For the text-containing cell, return its midpoint in (X, Y) coordinate format. 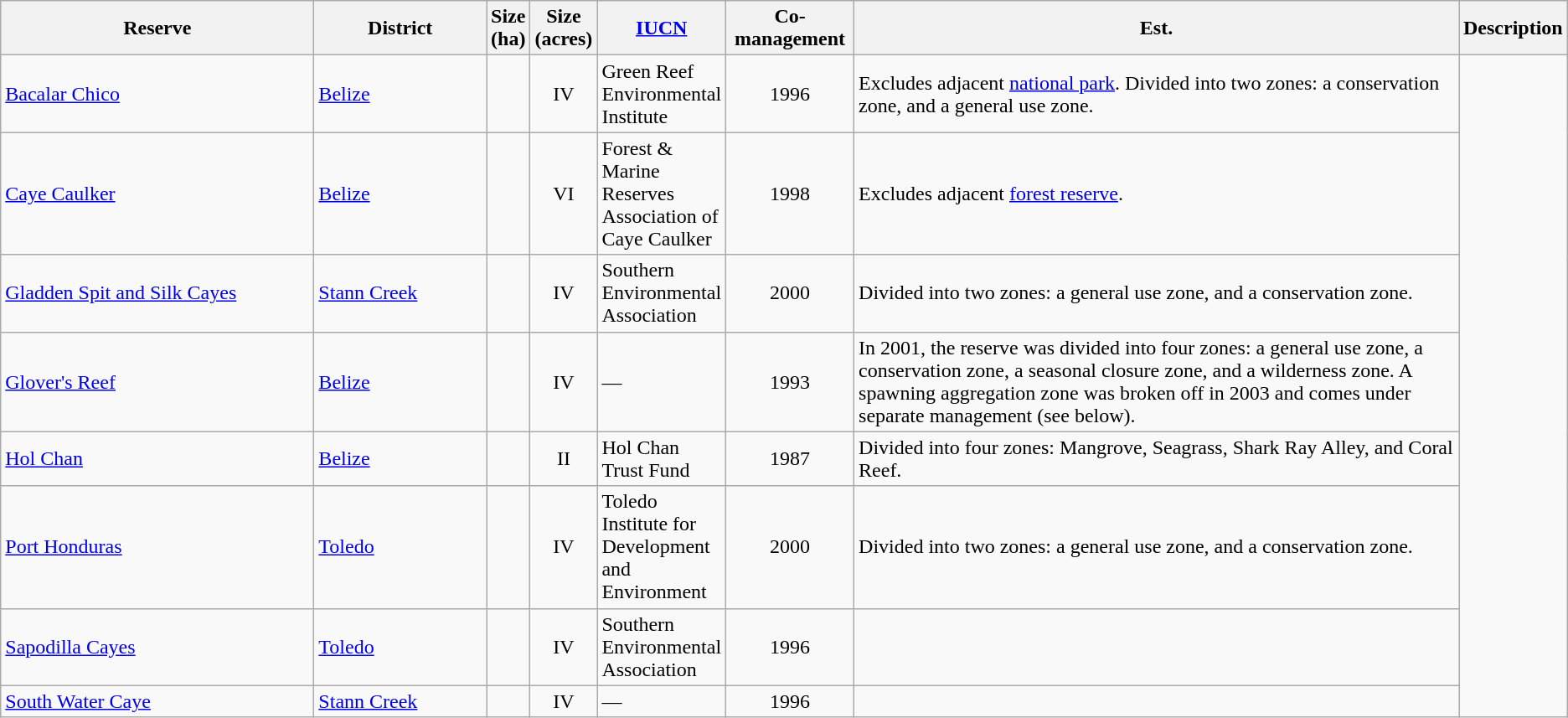
Toledo Institute for Development and Environment (662, 547)
Description (1514, 28)
Glover's Reef (157, 382)
Bacalar Chico (157, 94)
Gladden Spit and Silk Cayes (157, 293)
Excludes adjacent national park. Divided into two zones: a conservation zone, and a general use zone. (1157, 94)
Hol Chan Trust Fund (662, 459)
IUCN (662, 28)
Reserve (157, 28)
1993 (791, 382)
Sapodilla Cayes (157, 647)
1987 (791, 459)
Size(acres) (564, 28)
Caye Caulker (157, 194)
South Water Caye (157, 701)
Size(ha) (508, 28)
VI (564, 194)
Green Reef Environmental Institute (662, 94)
Hol Chan (157, 459)
Divided into four zones: Mangrove, Seagrass, Shark Ray Alley, and Coral Reef. (1157, 459)
Excludes adjacent forest reserve. (1157, 194)
Forest & Marine Reserves Association of Caye Caulker (662, 194)
1998 (791, 194)
District (400, 28)
Est. (1157, 28)
Port Honduras (157, 547)
II (564, 459)
Co-management (791, 28)
